Capture the cell that displays the provided text and extract its (x, y) central coordinate. 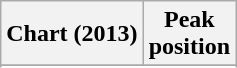
Peakposition (189, 34)
Chart (2013) (72, 34)
